Identify which cell holds the provided text, then report its [x, y] central coordinate. 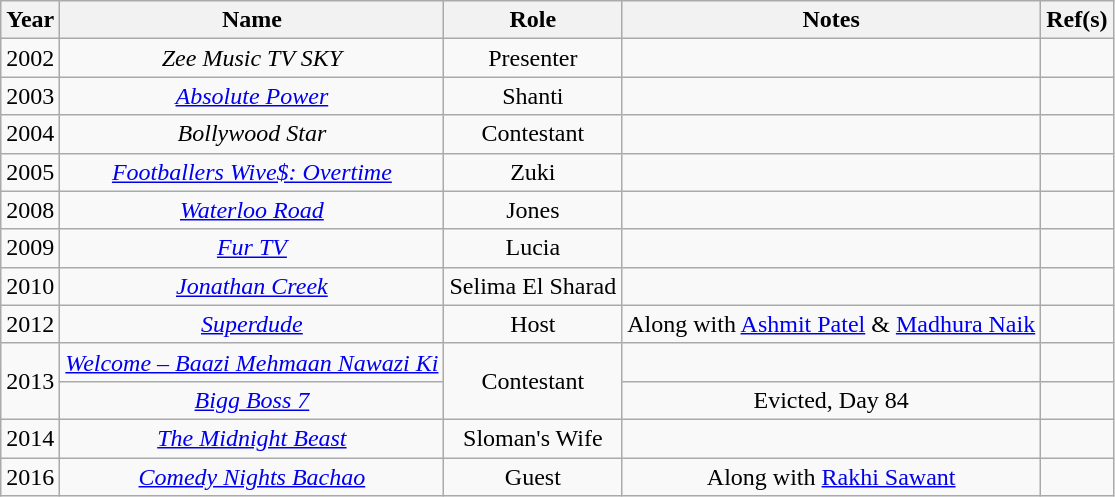
Shanti [533, 96]
Comedy Nights Bachao [252, 477]
Host [533, 324]
Bigg Boss 7 [252, 400]
2002 [30, 58]
2013 [30, 381]
2004 [30, 134]
Fur TV [252, 248]
Ref(s) [1077, 20]
Footballers Wive$: Overtime [252, 172]
Jonathan Creek [252, 286]
Waterloo Road [252, 210]
Name [252, 20]
Sloman's Wife [533, 438]
Superdude [252, 324]
Welcome – Baazi Mehmaan Nawazi Ki [252, 362]
Lucia [533, 248]
Along with Rakhi Sawant [832, 477]
2008 [30, 210]
2016 [30, 477]
Guest [533, 477]
Along with Ashmit Patel & Madhura Naik [832, 324]
2005 [30, 172]
Zuki [533, 172]
Bollywood Star [252, 134]
2012 [30, 324]
Presenter [533, 58]
Absolute Power [252, 96]
2014 [30, 438]
The Midnight Beast [252, 438]
2003 [30, 96]
2009 [30, 248]
2010 [30, 286]
Selima El Sharad [533, 286]
Year [30, 20]
Zee Music TV SKY [252, 58]
Notes [832, 20]
Evicted, Day 84 [832, 400]
Jones [533, 210]
Role [533, 20]
